Capture the cell that displays the provided text and extract its (x, y) central coordinate. 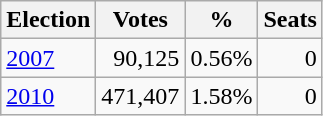
0.56% (222, 58)
1.58% (222, 96)
Election (48, 20)
Seats (290, 20)
Votes (140, 20)
2007 (48, 58)
471,407 (140, 96)
2010 (48, 96)
% (222, 20)
90,125 (140, 58)
